For the text-containing cell, return its midpoint in (x, y) coordinate format. 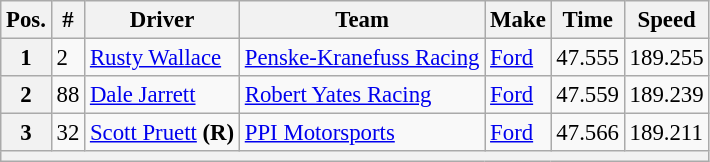
# (68, 20)
1 (26, 58)
Driver (162, 20)
Make (518, 20)
189.211 (666, 133)
32 (68, 133)
Time (588, 20)
88 (68, 95)
Pos. (26, 20)
Rusty Wallace (162, 58)
PPI Motorsports (362, 133)
Penske-Kranefuss Racing (362, 58)
Dale Jarrett (162, 95)
Robert Yates Racing (362, 95)
47.555 (588, 58)
Speed (666, 20)
Scott Pruett (R) (162, 133)
3 (26, 133)
47.566 (588, 133)
189.255 (666, 58)
189.239 (666, 95)
Team (362, 20)
47.559 (588, 95)
